Return [X, Y] of the center of cell containing provided text 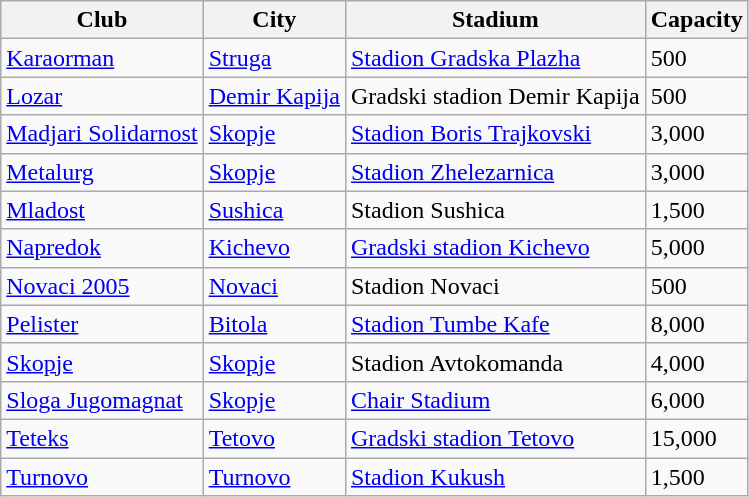
Napredok [102, 248]
Stadion Gradska Plazha [495, 58]
Kichevo [274, 248]
Struga [274, 58]
Gradski stadion Kichevo [495, 248]
Stadion Zhelezarnica [495, 172]
Demir Kapija [274, 96]
Mladost [102, 210]
Stadion Novaci [495, 286]
Stadion Avtokomanda [495, 362]
Bitola [274, 324]
Stadion Sushica [495, 210]
Gradski stadion Tetovo [495, 438]
Stadion Boris Trajkovski [495, 134]
4,000 [696, 362]
Lozar [102, 96]
City [274, 20]
Chair Stadium [495, 400]
Stadion Tumbe Kafe [495, 324]
Sushica [274, 210]
Pelister [102, 324]
Club [102, 20]
Gradski stadion Demir Kapija [495, 96]
Capacity [696, 20]
Novaci [274, 286]
Teteks [102, 438]
Madjari Solidarnost [102, 134]
Karaorman [102, 58]
Sloga Jugomagnat [102, 400]
6,000 [696, 400]
Tetovo [274, 438]
Stadium [495, 20]
8,000 [696, 324]
5,000 [696, 248]
Novaci 2005 [102, 286]
15,000 [696, 438]
Metalurg [102, 172]
Stadion Kukush [495, 477]
